Search for the cell housing the specified text and yield its (x, y) center coordinate. 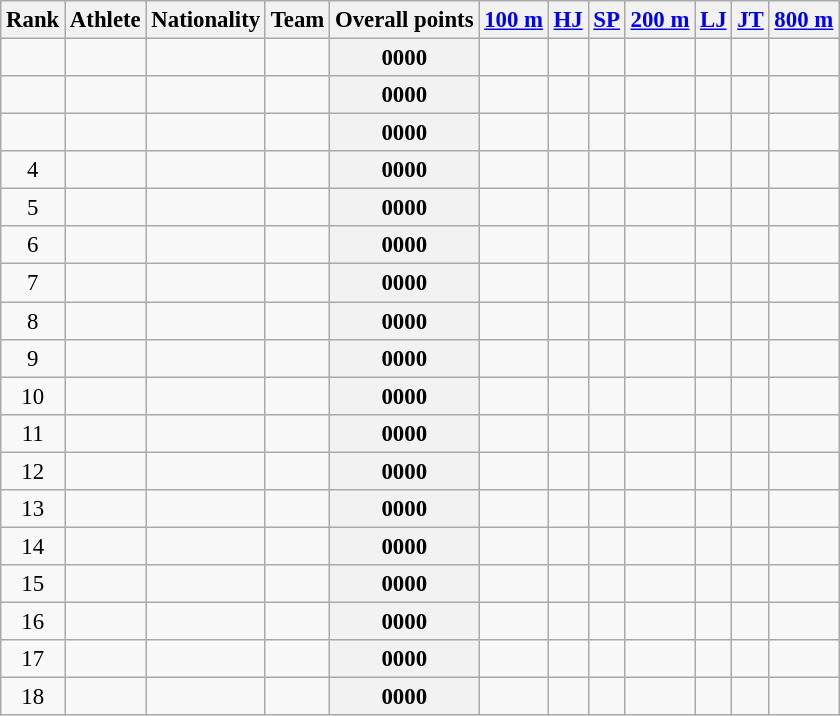
8 (33, 321)
100 m (514, 20)
Team (297, 20)
6 (33, 245)
Nationality (206, 20)
Athlete (106, 20)
Overall points (404, 20)
5 (33, 208)
15 (33, 584)
9 (33, 358)
LJ (714, 20)
17 (33, 659)
7 (33, 283)
12 (33, 471)
11 (33, 433)
SP (606, 20)
800 m (804, 20)
13 (33, 509)
16 (33, 621)
10 (33, 396)
Rank (33, 20)
JT (750, 20)
4 (33, 170)
18 (33, 697)
HJ (568, 20)
14 (33, 546)
200 m (660, 20)
